Find where the given text appears and provide that cell's center as [x, y] coordinate. 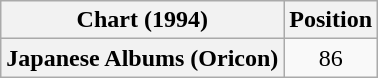
86 [331, 58]
Japanese Albums (Oricon) [142, 58]
Chart (1994) [142, 20]
Position [331, 20]
